Identify which cell holds the provided text, then report its (x, y) central coordinate. 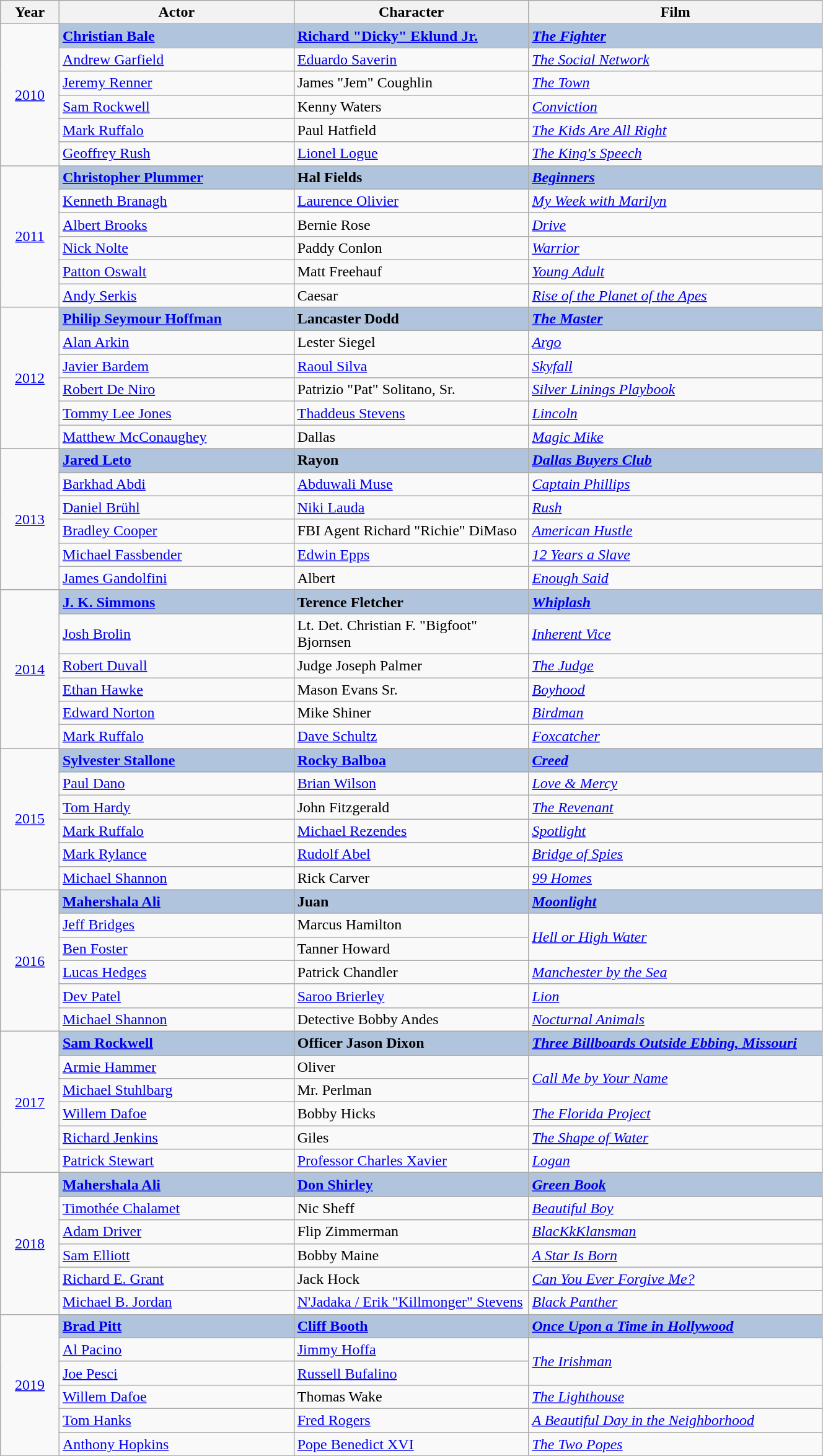
Tom Hardy (176, 807)
Don Shirley (412, 1185)
Thomas Wake (412, 1397)
Alan Arkin (176, 343)
Skyfall (676, 366)
Andrew Garfield (176, 59)
FBI Agent Richard "Richie" DiMaso (412, 531)
J. K. Simmons (176, 602)
The Irishman (676, 1361)
Detective Bobby Andes (412, 1019)
Albert (412, 578)
Can You Ever Forgive Me? (676, 1279)
Christian Bale (176, 36)
2014 (30, 669)
2010 (30, 95)
Beautiful Boy (676, 1208)
Pope Benedict XVI (412, 1444)
Paul Dano (176, 784)
Tommy Lee Jones (176, 413)
Kenneth Branagh (176, 201)
The Shape of Water (676, 1138)
Nick Nolte (176, 248)
Albert Brooks (176, 224)
Philip Seymour Hoffman (176, 319)
Matthew McConaughey (176, 437)
Mike Shiner (412, 713)
Paul Hatfield (412, 130)
My Week with Marilyn (676, 201)
Hell or High Water (676, 937)
99 Homes (676, 878)
Rayon (412, 460)
N'Jadaka / Erik "Killmonger" Stevens (412, 1302)
Richard "Dicky" Eklund Jr. (412, 36)
Lancaster Dodd (412, 319)
Al Pacino (176, 1349)
Patrick Chandler (412, 972)
Joe Pesci (176, 1373)
Michael Stuhlbarg (176, 1090)
The Social Network (676, 59)
Love & Mercy (676, 784)
Barkhad Abdi (176, 484)
Ethan Hawke (176, 690)
Once Upon a Time in Hollywood (676, 1326)
Juan (412, 901)
Professor Charles Xavier (412, 1161)
Brian Wilson (412, 784)
Jared Leto (176, 460)
Rocky Balboa (412, 760)
Paddy Conlon (412, 248)
Saroo Brierley (412, 996)
Mason Evans Sr. (412, 690)
Thaddeus Stevens (412, 413)
The Florida Project (676, 1114)
Manchester by the Sea (676, 972)
Christopher Plummer (176, 177)
Lt. Det. Christian F. "Bigfoot" Bjornsen (412, 633)
A Beautiful Day in the Neighborhood (676, 1420)
Film (676, 12)
Edward Norton (176, 713)
Sam Elliott (176, 1255)
Lucas Hedges (176, 972)
Jack Hock (412, 1279)
Brad Pitt (176, 1326)
The Town (676, 83)
Creed (676, 760)
Silver Linings Playbook (676, 390)
Magic Mike (676, 437)
The Lighthouse (676, 1397)
Niki Lauda (412, 507)
Officer Jason Dixon (412, 1043)
Whiplash (676, 602)
Dev Patel (176, 996)
Lincoln (676, 413)
Michael Rezendes (412, 831)
Matt Freehauf (412, 271)
American Hustle (676, 531)
Russell Bufalino (412, 1373)
Josh Brolin (176, 633)
Rudolf Abel (412, 854)
The Revenant (676, 807)
Edwin Epps (412, 555)
Anthony Hopkins (176, 1444)
Lion (676, 996)
2019 (30, 1385)
James "Jem" Coughlin (412, 83)
Warrior (676, 248)
Jimmy Hoffa (412, 1349)
Bobby Hicks (412, 1114)
Captain Phillips (676, 484)
Three Billboards Outside Ebbing, Missouri (676, 1043)
Mark Rylance (176, 854)
Nic Sheff (412, 1208)
Kenny Waters (412, 107)
Patton Oswalt (176, 271)
Argo (676, 343)
Robert De Niro (176, 390)
Bridge of Spies (676, 854)
Character (412, 12)
2013 (30, 519)
Jeff Bridges (176, 925)
2011 (30, 236)
Foxcatcher (676, 737)
Judge Joseph Palmer (412, 665)
Geoffrey Rush (176, 154)
Adam Driver (176, 1232)
Terence Fletcher (412, 602)
Raoul Silva (412, 366)
John Fitzgerald (412, 807)
Bernie Rose (412, 224)
Bobby Maine (412, 1255)
Beginners (676, 177)
Richard Jenkins (176, 1138)
Jeremy Renner (176, 83)
Robert Duvall (176, 665)
Moonlight (676, 901)
Dallas (412, 437)
2012 (30, 378)
Andy Serkis (176, 296)
Sylvester Stallone (176, 760)
Green Book (676, 1185)
Conviction (676, 107)
Rise of the Planet of the Apes (676, 296)
Ben Foster (176, 949)
Caesar (412, 296)
Eduardo Saverin (412, 59)
Tom Hanks (176, 1420)
The King's Speech (676, 154)
Marcus Hamilton (412, 925)
Dallas Buyers Club (676, 460)
The Master (676, 319)
Javier Bardem (176, 366)
Spotlight (676, 831)
Giles (412, 1138)
Richard E. Grant (176, 1279)
Hal Fields (412, 177)
Lester Siegel (412, 343)
Oliver (412, 1066)
Drive (676, 224)
The Two Popes (676, 1444)
2017 (30, 1102)
Rush (676, 507)
Boyhood (676, 690)
Bradley Cooper (176, 531)
Flip Zimmerman (412, 1232)
Laurence Olivier (412, 201)
Armie Hammer (176, 1066)
Enough Said (676, 578)
Mr. Perlman (412, 1090)
Michael Fassbender (176, 555)
Young Adult (676, 271)
12 Years a Slave (676, 555)
The Kids Are All Right (676, 130)
Dave Schultz (412, 737)
The Fighter (676, 36)
Black Panther (676, 1302)
A Star Is Born (676, 1255)
Daniel Brühl (176, 507)
Tanner Howard (412, 949)
James Gandolfini (176, 578)
Fred Rogers (412, 1420)
Nocturnal Animals (676, 1019)
2016 (30, 960)
Patrizio "Pat" Solitano, Sr. (412, 390)
Logan (676, 1161)
Call Me by Your Name (676, 1078)
Cliff Booth (412, 1326)
The Judge (676, 665)
Rick Carver (412, 878)
BlacKkKlansman (676, 1232)
Patrick Stewart (176, 1161)
Actor (176, 12)
Timothée Chalamet (176, 1208)
Inherent Vice (676, 633)
2018 (30, 1243)
2015 (30, 819)
Birdman (676, 713)
Michael B. Jordan (176, 1302)
Abduwali Muse (412, 484)
Lionel Logue (412, 154)
Year (30, 12)
